Find where the given text appears and provide that cell's center as [x, y] coordinate. 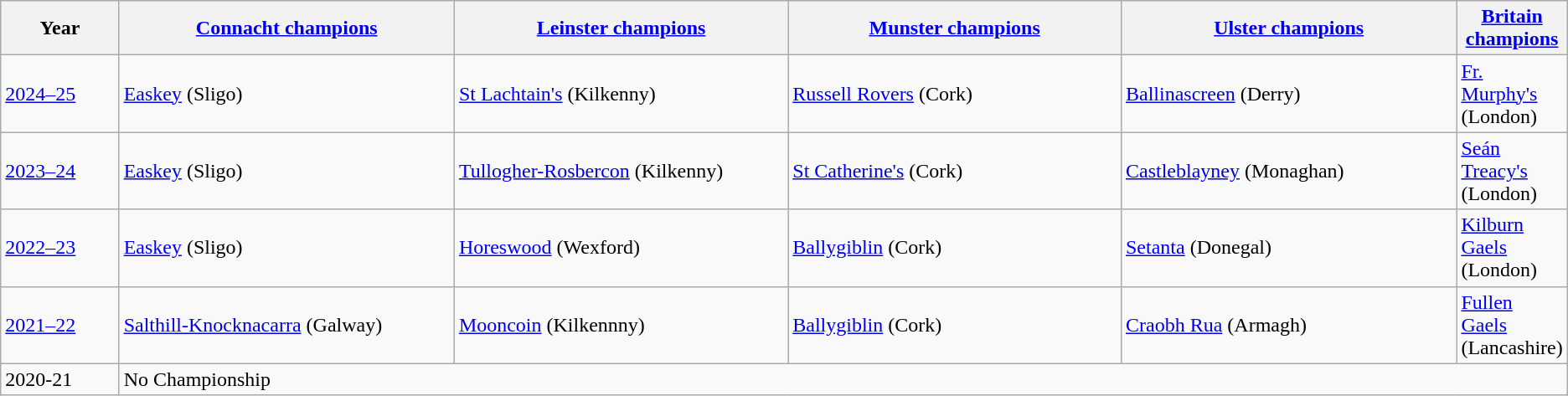
Mooncoin (Kilkennny) [621, 325]
Ulster champions [1288, 28]
St Lachtain's (Kilkenny) [621, 94]
Ballinascreen (Derry) [1288, 94]
Craobh Rua (Armagh) [1288, 325]
No Championship [843, 379]
Fr. Murphy's (London) [1512, 94]
2023–24 [60, 171]
Russell Rovers (Cork) [955, 94]
Connacht champions [286, 28]
Year [60, 28]
Horeswood (Wexford) [621, 248]
Kilburn Gaels (London) [1512, 248]
2020-21 [60, 379]
Britain champions [1512, 28]
Fullen Gaels (Lancashire) [1512, 325]
2022–23 [60, 248]
Salthill-Knocknacarra (Galway) [286, 325]
2024–25 [60, 94]
Castleblayney (Monaghan) [1288, 171]
Setanta (Donegal) [1288, 248]
Munster champions [955, 28]
Leinster champions [621, 28]
St Catherine's (Cork) [955, 171]
Seán Treacy's (London) [1512, 171]
2021–22 [60, 325]
Tullogher-Rosbercon (Kilkenny) [621, 171]
